Capture the cell that displays the provided text and extract its [X, Y] central coordinate. 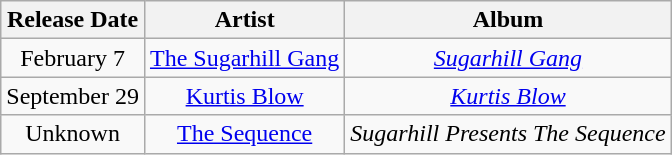
The Sequence [244, 134]
Unknown [73, 134]
Release Date [73, 20]
Artist [244, 20]
February 7 [73, 58]
September 29 [73, 96]
Sugarhill Presents The Sequence [508, 134]
The Sugarhill Gang [244, 58]
Sugarhill Gang [508, 58]
Album [508, 20]
